Return the [x, y] coordinate for the center point of the cell that contains the specified text.  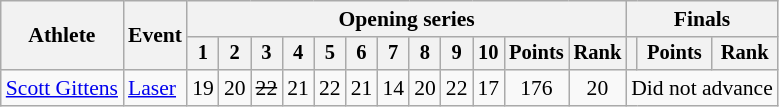
Scott Gittens [62, 88]
Athlete [62, 36]
7 [393, 54]
Did not advance [702, 88]
10 [488, 54]
17 [488, 88]
Opening series [406, 19]
Event [155, 36]
9 [457, 54]
6 [362, 54]
3 [267, 54]
5 [330, 54]
Laser [155, 88]
1 [203, 54]
19 [203, 88]
Finals [702, 19]
8 [425, 54]
4 [298, 54]
2 [235, 54]
14 [393, 88]
176 [536, 88]
